Extract the [X, Y] coordinate from the center of the cell holding the provided text.  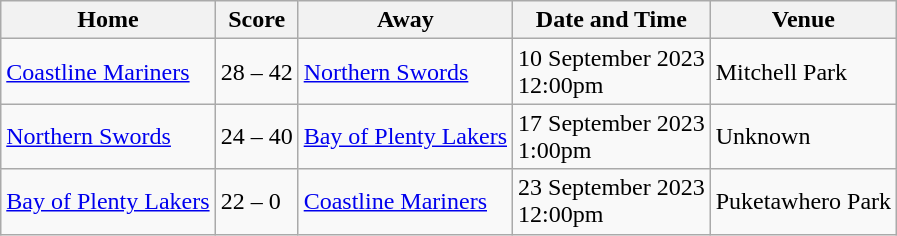
Home [108, 20]
Unknown [803, 136]
23 September 202312:00pm [612, 202]
Date and Time [612, 20]
17 September 20231:00pm [612, 136]
24 – 40 [256, 136]
Mitchell Park [803, 72]
10 September 202312:00pm [612, 72]
Venue [803, 20]
Puketawhero Park [803, 202]
Score [256, 20]
Away [405, 20]
22 – 0 [256, 202]
28 – 42 [256, 72]
